Pinpoint the cell where the given text exists, returning its [x, y] midpoint coordinate. 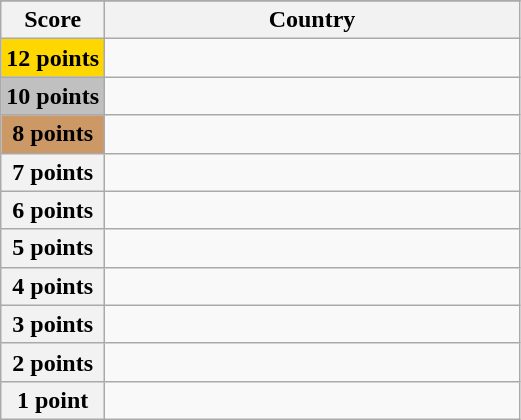
1 point [53, 400]
2 points [53, 362]
Score [53, 20]
6 points [53, 210]
4 points [53, 286]
Country [312, 20]
10 points [53, 96]
8 points [53, 134]
3 points [53, 324]
12 points [53, 58]
7 points [53, 172]
5 points [53, 248]
